Identify which cell holds the provided text, then report its [x, y] central coordinate. 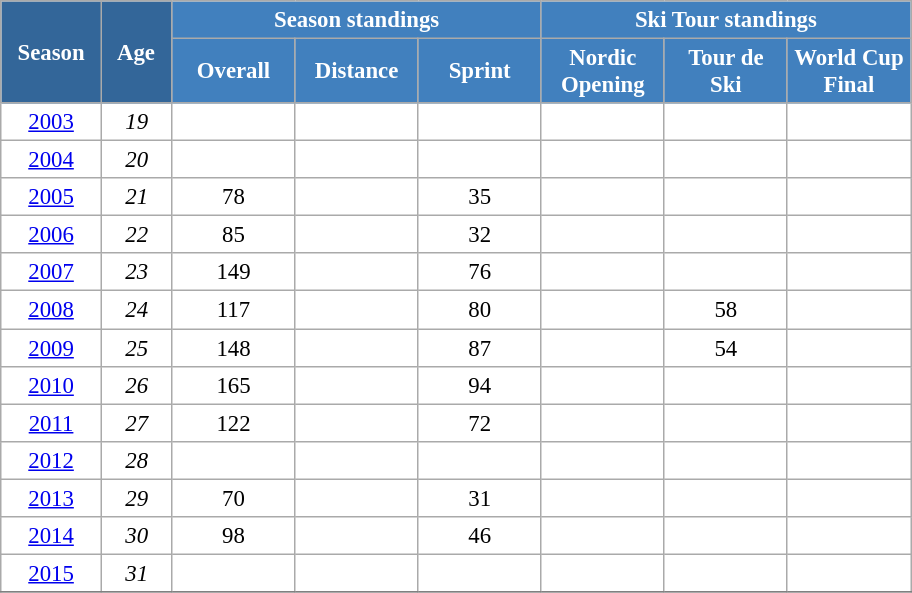
23 [136, 273]
94 [480, 385]
2003 [52, 122]
26 [136, 385]
Age [136, 52]
Tour deSki [726, 72]
21 [136, 197]
25 [136, 348]
54 [726, 348]
58 [726, 310]
28 [136, 460]
29 [136, 498]
117 [234, 310]
2006 [52, 235]
World CupFinal [848, 72]
Sprint [480, 72]
Season [52, 52]
2015 [52, 573]
2010 [52, 385]
78 [234, 197]
122 [234, 423]
Distance [356, 72]
27 [136, 423]
85 [234, 235]
2013 [52, 498]
2007 [52, 273]
72 [480, 423]
Season standings [356, 20]
24 [136, 310]
80 [480, 310]
22 [136, 235]
2014 [52, 536]
2012 [52, 460]
2004 [52, 160]
30 [136, 536]
98 [234, 536]
Ski Tour standings [726, 20]
165 [234, 385]
70 [234, 498]
Overall [234, 72]
35 [480, 197]
32 [480, 235]
46 [480, 536]
NordicOpening [602, 72]
2011 [52, 423]
76 [480, 273]
149 [234, 273]
2005 [52, 197]
20 [136, 160]
148 [234, 348]
2009 [52, 348]
2008 [52, 310]
87 [480, 348]
19 [136, 122]
